Extract the (X, Y) coordinate from the center of the cell holding the provided text.  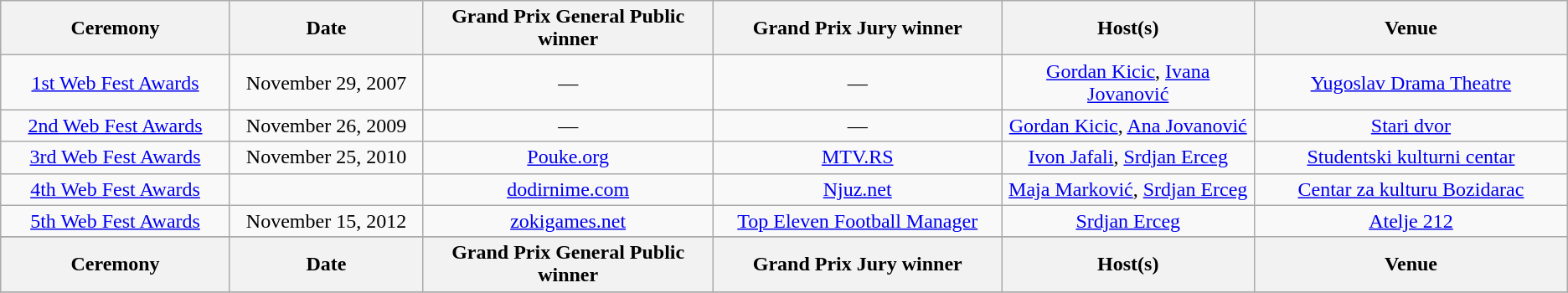
zokigames.net (568, 221)
Centar za kulturu Bozidarac (1411, 189)
2nd Web Fest Awards (116, 126)
Top Eleven Football Manager (858, 221)
November 25, 2010 (326, 157)
1st Web Fest Awards (116, 82)
November 26, 2009 (326, 126)
Njuz.net (858, 189)
Gordan Kicic, Ivana Jovanović (1128, 82)
Gordan Kicic, Ana Jovanović (1128, 126)
Atelje 212 (1411, 221)
Stari dvor (1411, 126)
Srdjan Erceg (1128, 221)
dodirnime.com (568, 189)
MTV.RS (858, 157)
November 15, 2012 (326, 221)
Ivon Jafali, Srdjan Erceg (1128, 157)
4th Web Fest Awards (116, 189)
5th Web Fest Awards (116, 221)
November 29, 2007 (326, 82)
Studentski kulturni centar (1411, 157)
Maja Marković, Srdjan Erceg (1128, 189)
Pouke.org (568, 157)
Yugoslav Drama Theatre (1411, 82)
3rd Web Fest Awards (116, 157)
